Find where the given text appears and provide that cell's center as (X, Y) coordinate. 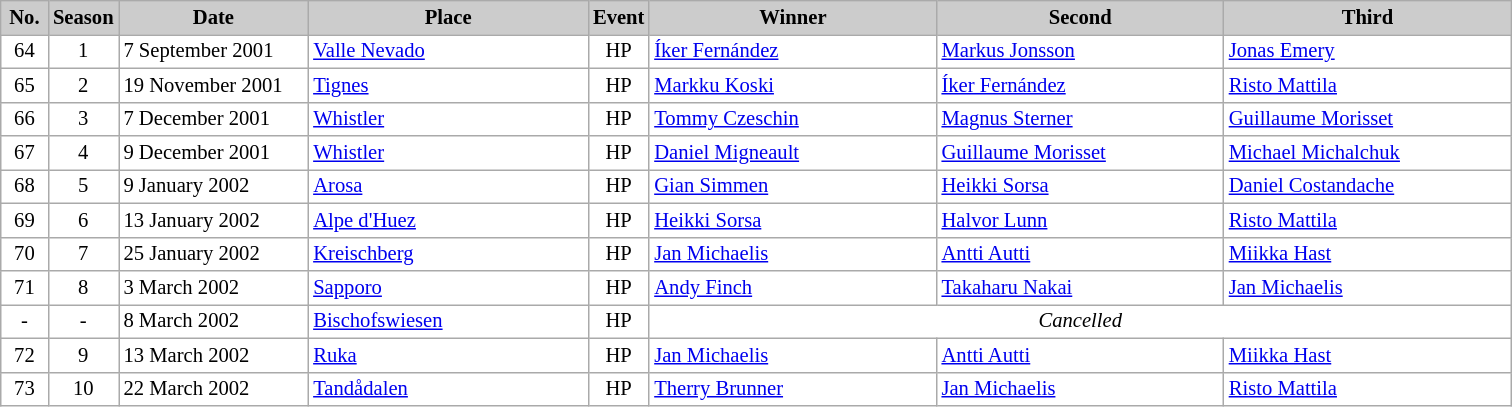
Halvor Lunn (1080, 220)
Second (1080, 17)
Markku Koski (792, 85)
8 (83, 287)
10 (83, 389)
68 (24, 186)
Kreischberg (448, 254)
9 December 2001 (213, 153)
Therry Brunner (792, 389)
Jonas Emery (1368, 51)
Magnus Sterner (1080, 119)
Season (83, 17)
Cancelled (1080, 321)
25 January 2002 (213, 254)
Sapporo (448, 287)
19 November 2001 (213, 85)
4 (83, 153)
70 (24, 254)
2 (83, 85)
5 (83, 186)
Arosa (448, 186)
Winner (792, 17)
Place (448, 17)
8 March 2002 (213, 321)
73 (24, 389)
1 (83, 51)
71 (24, 287)
3 March 2002 (213, 287)
9 January 2002 (213, 186)
13 January 2002 (213, 220)
Tandådalen (448, 389)
Tignes (448, 85)
7 September 2001 (213, 51)
No. (24, 17)
67 (24, 153)
Takaharu Nakai (1080, 287)
3 (83, 119)
Michael Michalchuk (1368, 153)
Markus Jonsson (1080, 51)
Daniel Migneault (792, 153)
64 (24, 51)
Daniel Costandache (1368, 186)
69 (24, 220)
Third (1368, 17)
22 March 2002 (213, 389)
72 (24, 355)
Ruka (448, 355)
Event (618, 17)
7 December 2001 (213, 119)
65 (24, 85)
13 March 2002 (213, 355)
7 (83, 254)
6 (83, 220)
9 (83, 355)
Tommy Czeschin (792, 119)
Gian Simmen (792, 186)
Andy Finch (792, 287)
Date (213, 17)
Alpe d'Huez (448, 220)
Bischofswiesen (448, 321)
66 (24, 119)
Valle Nevado (448, 51)
